Search for the cell housing the specified text and yield its (x, y) center coordinate. 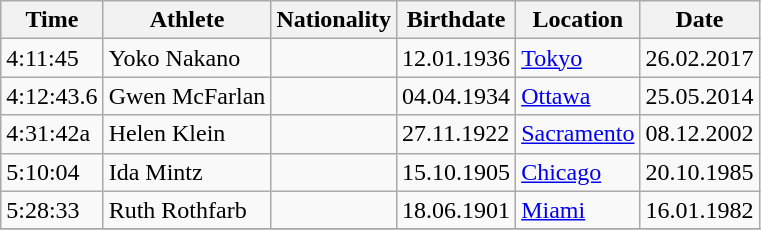
04.04.1934 (456, 96)
Tokyo (578, 58)
4:11:45 (52, 58)
20.10.1985 (700, 172)
27.11.1922 (456, 134)
08.12.2002 (700, 134)
26.02.2017 (700, 58)
Ottawa (578, 96)
4:31:42a (52, 134)
Athlete (187, 20)
Date (700, 20)
Sacramento (578, 134)
15.10.1905 (456, 172)
5:28:33 (52, 210)
Birthdate (456, 20)
Helen Klein (187, 134)
25.05.2014 (700, 96)
Location (578, 20)
Ruth Rothfarb (187, 210)
16.01.1982 (700, 210)
Miami (578, 210)
Time (52, 20)
12.01.1936 (456, 58)
Nationality (334, 20)
Chicago (578, 172)
Gwen McFarlan (187, 96)
4:12:43.6 (52, 96)
Ida Mintz (187, 172)
Yoko Nakano (187, 58)
18.06.1901 (456, 210)
5:10:04 (52, 172)
